Find where the given text appears and provide that cell's center as [x, y] coordinate. 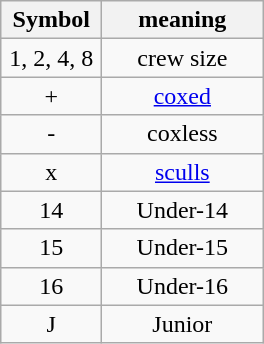
crew size [182, 58]
coxless [182, 134]
Under-15 [182, 248]
coxed [182, 96]
1, 2, 4, 8 [52, 58]
Junior [182, 324]
meaning [182, 20]
14 [52, 210]
Under-14 [182, 210]
sculls [182, 172]
+ [52, 96]
Under-16 [182, 286]
- [52, 134]
16 [52, 286]
15 [52, 248]
Symbol [52, 20]
J [52, 324]
x [52, 172]
